Return the (x, y) coordinate for the center point of the cell that contains the specified text.  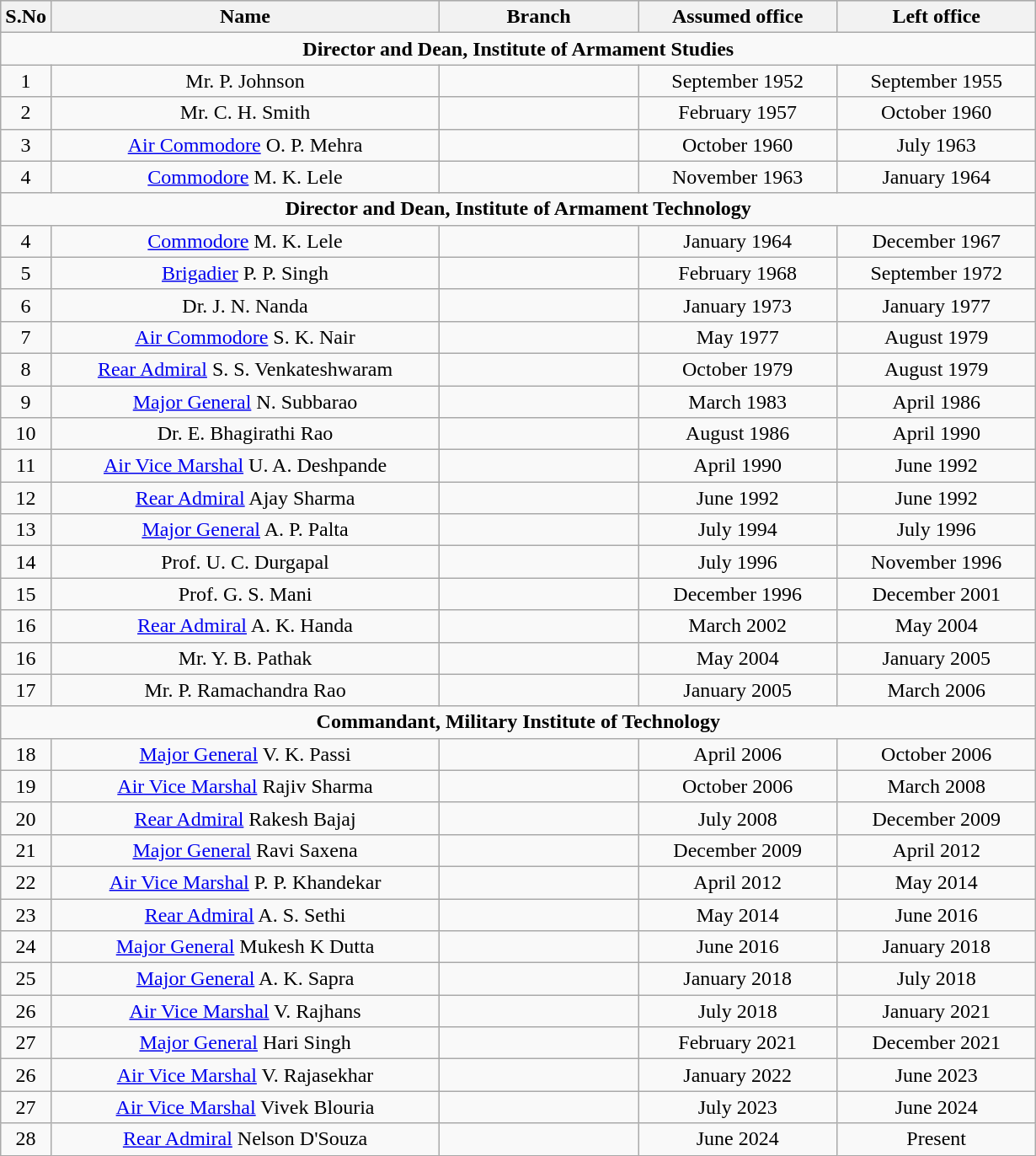
July 1963 (937, 145)
December 2001 (937, 594)
August 1986 (738, 434)
October 1979 (738, 369)
July 2008 (738, 818)
10 (26, 434)
S.No (26, 17)
12 (26, 498)
17 (26, 690)
Major General A. K. Sapra (244, 979)
Major General N. Subbarao (244, 402)
2 (26, 113)
Air Commodore O. P. Mehra (244, 145)
Branch (539, 17)
March 2002 (738, 626)
Director and Dean, Institute of Armament Studies (519, 49)
Mr. C. H. Smith (244, 113)
28 (26, 1139)
September 1972 (937, 273)
May 1977 (738, 337)
Air Vice Marshal V. Rajasekhar (244, 1075)
March 1983 (738, 402)
February 1968 (738, 273)
December 2021 (937, 1043)
Major General V. K. Passi (244, 754)
Rear Admiral A. S. Sethi (244, 914)
13 (26, 530)
9 (26, 402)
January 2021 (937, 1011)
Mr. P. Johnson (244, 81)
Brigadier P. P. Singh (244, 273)
Name (244, 17)
Air Vice Marshal P. P. Khandekar (244, 882)
September 1952 (738, 81)
Air Vice Marshal Vivek Blouria (244, 1107)
July 1994 (738, 530)
21 (26, 850)
Air Vice Marshal U. A. Deshpande (244, 466)
Air Vice Marshal V. Rajhans (244, 1011)
Major General Ravi Saxena (244, 850)
June 2023 (937, 1075)
Major General Hari Singh (244, 1043)
Rear Admiral Rakesh Bajaj (244, 818)
Left office (937, 17)
January 2022 (738, 1075)
March 2008 (937, 786)
18 (26, 754)
January 1977 (937, 305)
November 1963 (738, 177)
1 (26, 81)
December 1996 (738, 594)
8 (26, 369)
March 2006 (937, 690)
25 (26, 979)
Air Commodore S. K. Nair (244, 337)
6 (26, 305)
Director and Dean, Institute of Armament Technology (519, 209)
Major General Mukesh K Dutta (244, 947)
Prof. G. S. Mani (244, 594)
July 2023 (738, 1107)
February 2021 (738, 1043)
November 1996 (937, 562)
Prof. U. C. Durgapal (244, 562)
Rear Admiral S. S. Venkateshwaram (244, 369)
5 (26, 273)
23 (26, 914)
January 1973 (738, 305)
Air Vice Marshal Rajiv Sharma (244, 786)
April 1986 (937, 402)
14 (26, 562)
February 1957 (738, 113)
Mr. P. Ramachandra Rao (244, 690)
Assumed office (738, 17)
Dr. E. Bhagirathi Rao (244, 434)
Rear Admiral A. K. Handa (244, 626)
3 (26, 145)
Commandant, Military Institute of Technology (519, 722)
20 (26, 818)
Rear Admiral Ajay Sharma (244, 498)
7 (26, 337)
Rear Admiral Nelson D'Souza (244, 1139)
24 (26, 947)
December 1967 (937, 241)
Present (937, 1139)
22 (26, 882)
Mr. Y. B. Pathak (244, 658)
19 (26, 786)
11 (26, 466)
15 (26, 594)
Major General A. P. Palta (244, 530)
Dr. J. N. Nanda (244, 305)
September 1955 (937, 81)
April 2006 (738, 754)
